Return the (X, Y) coordinate for the center point of the cell that contains the specified text.  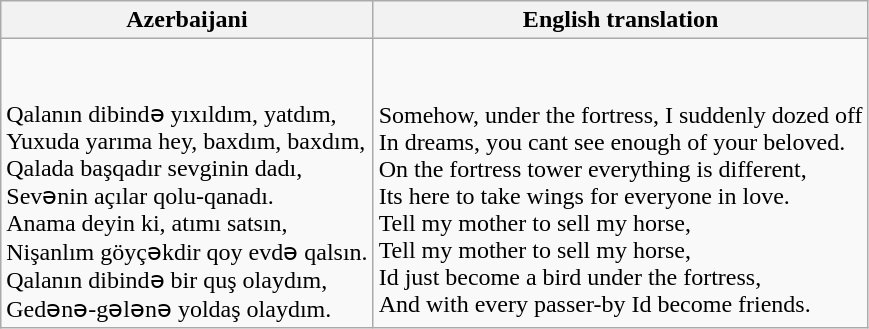
Azerbaijani (187, 20)
English translation (620, 20)
